Pinpoint the cell where the given text exists, returning its (X, Y) midpoint coordinate. 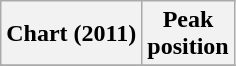
Chart (2011) (72, 34)
Peakposition (188, 34)
